Detect which cell encompasses the target text, then output its (x, y) center coordinate. 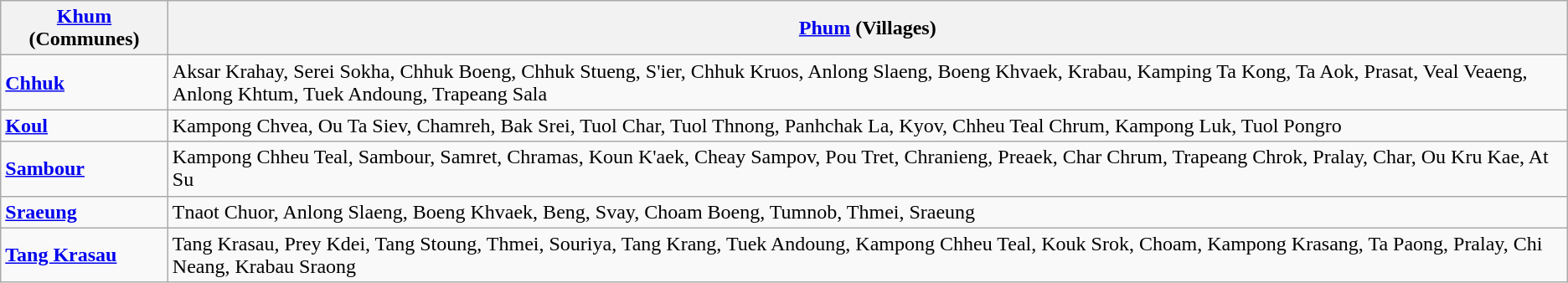
Koul (85, 126)
Phum (Villages) (868, 28)
Kampong Chvea, Ou Ta Siev, Chamreh, Bak Srei, Tuol Char, Tuol Thnong, Panhchak La, Kyov, Chheu Teal Chrum, Kampong Luk, Tuol Pongro (868, 126)
Chhuk (85, 82)
Khum (Communes) (85, 28)
Tang Krasau (85, 255)
Tnaot Chuor, Anlong Slaeng, Boeng Khvaek, Beng, Svay, Choam Boeng, Tumnob, Thmei, Sraeung (868, 212)
Sambour (85, 169)
Sraeung (85, 212)
